Find where the given text appears and provide that cell's center as (X, Y) coordinate. 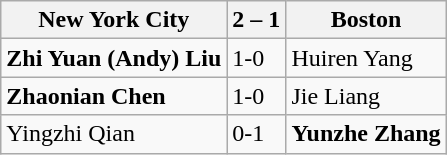
Yunzhe Zhang (366, 134)
New York City (114, 20)
Huiren Yang (366, 58)
Yingzhi Qian (114, 134)
Jie Liang (366, 96)
0-1 (256, 134)
Zhaonian Chen (114, 96)
Zhi Yuan (Andy) Liu (114, 58)
2 – 1 (256, 20)
Boston (366, 20)
